Detect which cell encompasses the target text, then output its [X, Y] center coordinate. 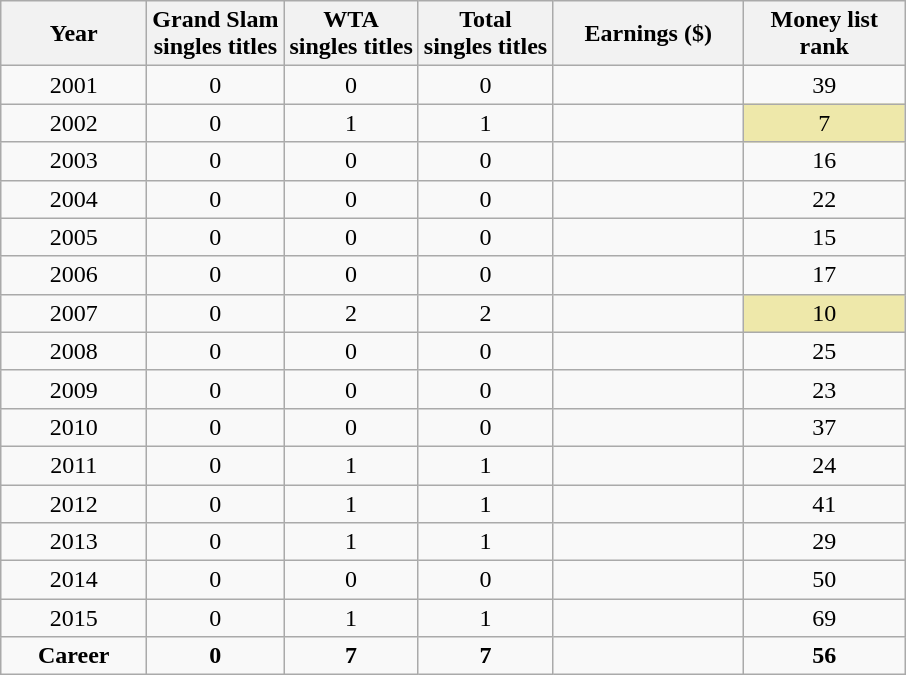
2004 [74, 199]
Grand Slamsingles titles [216, 34]
Year [74, 34]
22 [824, 199]
16 [824, 161]
Career [74, 656]
10 [824, 313]
41 [824, 503]
2008 [74, 351]
2002 [74, 123]
2014 [74, 580]
29 [824, 542]
Earnings ($) [648, 34]
17 [824, 275]
39 [824, 85]
2013 [74, 542]
Money list rank [824, 34]
2015 [74, 618]
37 [824, 427]
2005 [74, 237]
50 [824, 580]
56 [824, 656]
2007 [74, 313]
2006 [74, 275]
WTA singles titles [351, 34]
23 [824, 389]
Totalsingles titles [485, 34]
2010 [74, 427]
15 [824, 237]
2011 [74, 465]
2012 [74, 503]
25 [824, 351]
69 [824, 618]
2001 [74, 85]
24 [824, 465]
2009 [74, 389]
2003 [74, 161]
